Extract the (X, Y) coordinate from the center of the cell holding the provided text.  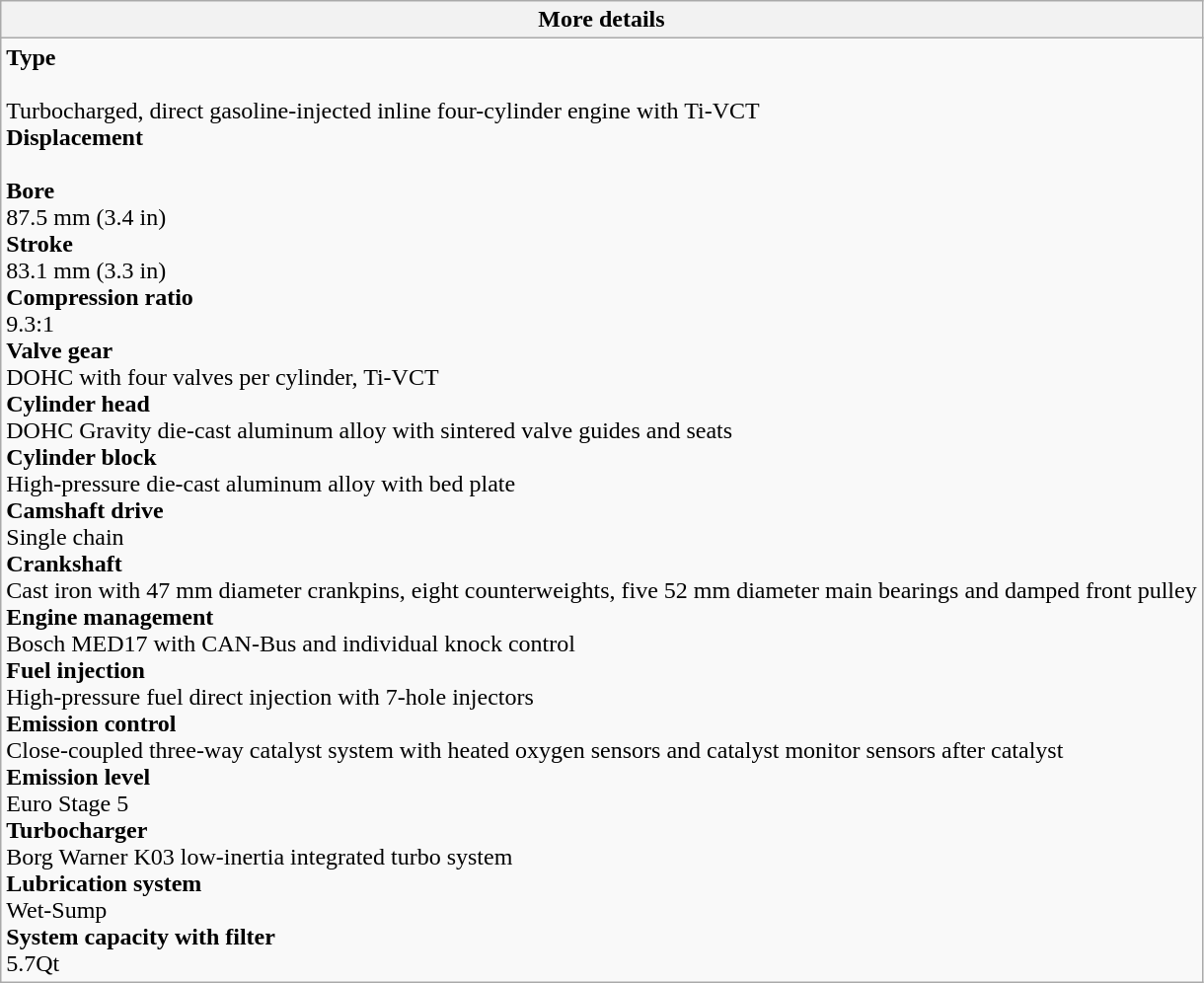
More details (602, 20)
